Extract the [X, Y] coordinate from the center of the cell holding the provided text.  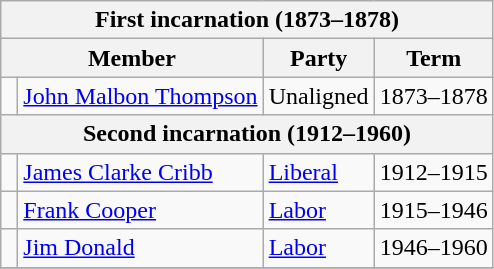
Liberal [318, 172]
Jim Donald [140, 248]
1946–1960 [434, 248]
James Clarke Cribb [140, 172]
Second incarnation (1912–1960) [247, 134]
Member [132, 58]
Unaligned [318, 96]
First incarnation (1873–1878) [247, 20]
1912–1915 [434, 172]
John Malbon Thompson [140, 96]
Frank Cooper [140, 210]
1915–1946 [434, 210]
1873–1878 [434, 96]
Party [318, 58]
Term [434, 58]
